Return [X, Y] of the center of cell containing provided text 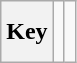
Key [27, 32]
